For the text-containing cell, return its midpoint in (x, y) coordinate format. 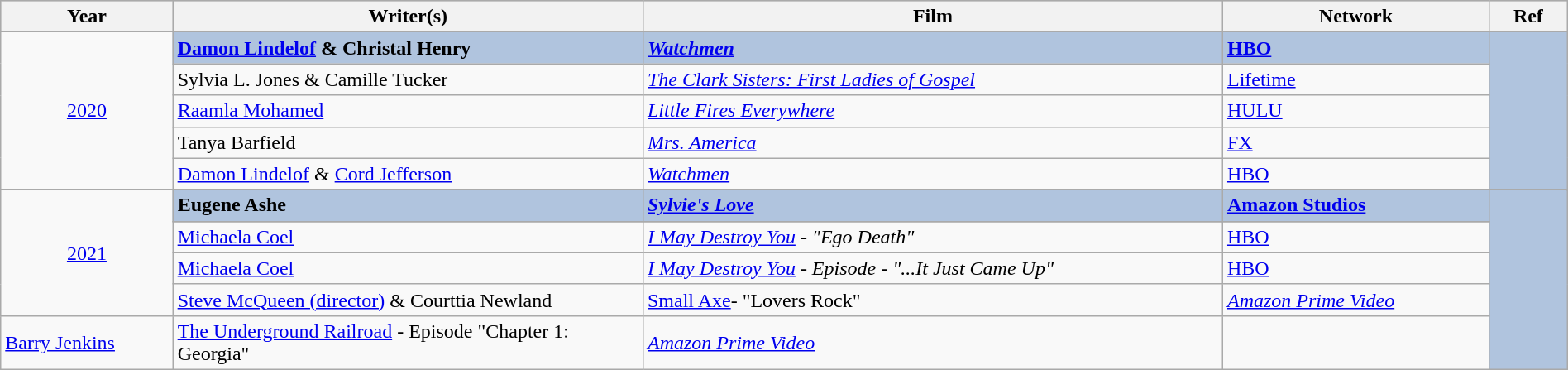
HULU (1355, 111)
2020 (87, 111)
Film (933, 17)
Year (87, 17)
Damon Lindelof & Christal Henry (408, 48)
Tanya Barfield (408, 142)
Sylvia L. Jones & Camille Tucker (408, 79)
The Underground Railroad - Episode "Chapter 1: Georgia" (408, 343)
Network (1355, 17)
Sylvie's Love (933, 205)
The Clark Sisters: First Ladies of Gospel (933, 79)
Eugene Ashe (408, 205)
Steve McQueen (director) & Courttia Newland (408, 300)
Mrs. America (933, 142)
I May Destroy You - "Ego Death" (933, 237)
Ref (1528, 17)
Raamla Mohamed (408, 111)
Little Fires Everywhere (933, 111)
Writer(s) (408, 17)
FX (1355, 142)
I May Destroy You - Episode - "...It Just Came Up" (933, 268)
Barry Jenkins (87, 343)
Amazon Studios (1355, 205)
Small Axe- "Lovers Rock" (933, 300)
Damon Lindelof & Cord Jefferson (408, 174)
Lifetime (1355, 79)
2021 (87, 252)
